Locate the cell with the specified text and output its (X, Y) center coordinate. 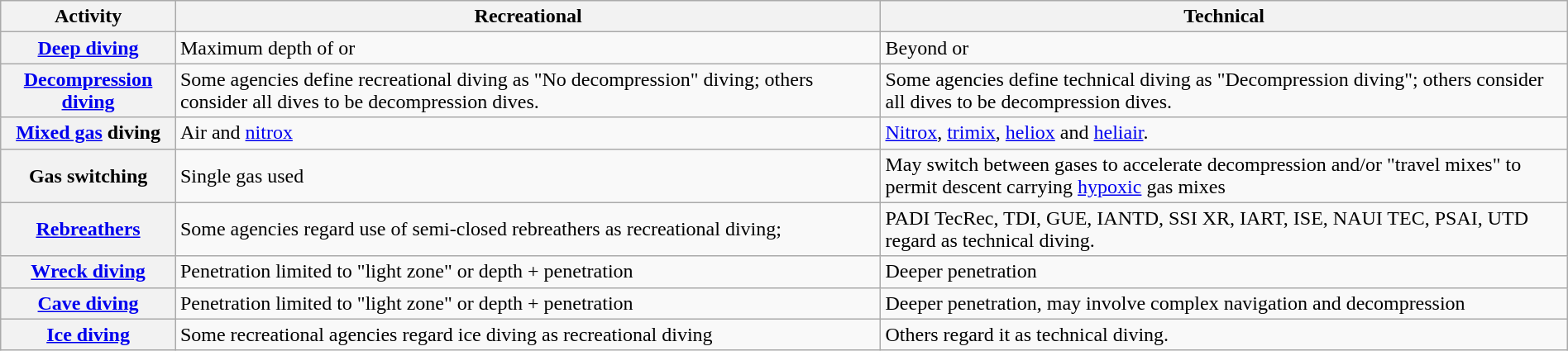
Some agencies define recreational diving as "No decompression" diving; others consider all dives to be decompression dives. (528, 91)
PADI TecRec, TDI, GUE, IANTD, SSI XR, IART, ISE, NAUI TEC, PSAI, UTD regard as technical diving. (1224, 230)
Cave diving (88, 303)
Deeper penetration, may involve complex navigation and decompression (1224, 303)
Some recreational agencies regard ice diving as recreational diving (528, 334)
Mixed gas diving (88, 133)
Deeper penetration (1224, 272)
Single gas used (528, 175)
Rebreathers (88, 230)
Maximum depth of or (528, 48)
Wreck diving (88, 272)
Recreational (528, 17)
Technical (1224, 17)
Deep diving (88, 48)
Some agencies define technical diving as "Decompression diving"; others consider all dives to be decompression dives. (1224, 91)
Activity (88, 17)
Air and nitrox (528, 133)
May switch between gases to accelerate decompression and/or "travel mixes" to permit descent carrying hypoxic gas mixes (1224, 175)
Others regard it as technical diving. (1224, 334)
Some agencies regard use of semi-closed rebreathers as recreational diving; (528, 230)
Decompression diving (88, 91)
Ice diving (88, 334)
Nitrox, trimix, heliox and heliair. (1224, 133)
Beyond or (1224, 48)
Gas switching (88, 175)
